Find where the given text appears and provide that cell's center as (x, y) coordinate. 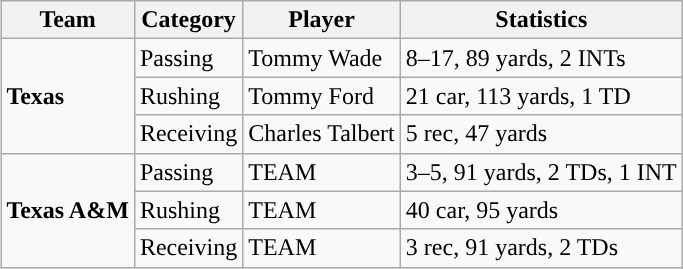
8–17, 89 yards, 2 INTs (541, 58)
Texas (68, 96)
3–5, 91 yards, 2 TDs, 1 INT (541, 172)
Statistics (541, 20)
40 car, 95 yards (541, 210)
Team (68, 20)
Tommy Ford (322, 96)
Player (322, 20)
Tommy Wade (322, 58)
3 rec, 91 yards, 2 TDs (541, 248)
Category (188, 20)
Texas A&M (68, 210)
21 car, 113 yards, 1 TD (541, 96)
Charles Talbert (322, 134)
5 rec, 47 yards (541, 134)
